Scan for the cell matching the given text and deliver its (X, Y) coordinate at center. 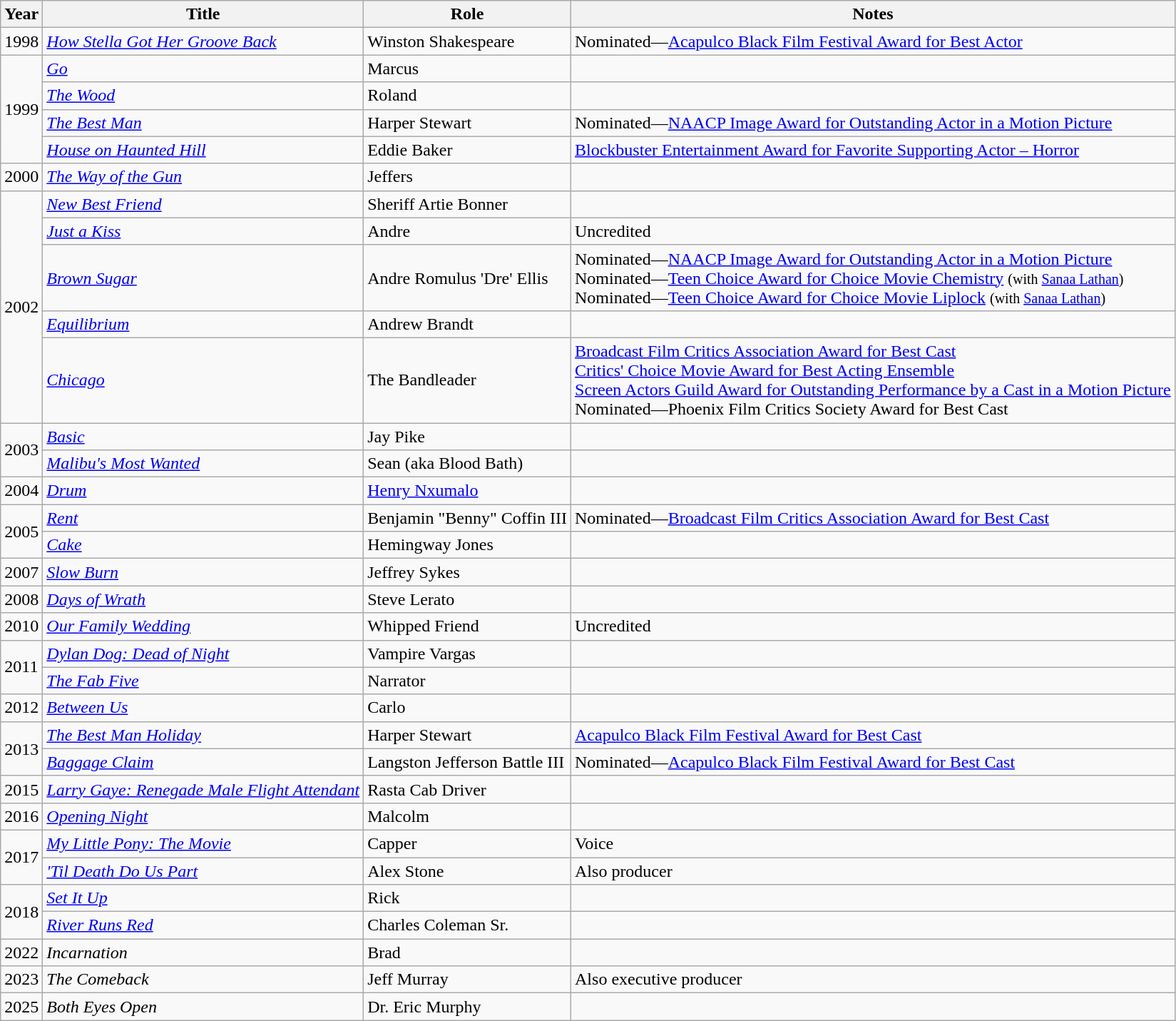
2002 (21, 307)
Acapulco Black Film Festival Award for Best Cast (873, 735)
The Wood (203, 96)
Just a Kiss (203, 231)
Jay Pike (468, 436)
2025 (21, 1007)
2010 (21, 626)
New Best Friend (203, 204)
Equilibrium (203, 324)
The Best Man Holiday (203, 735)
Voice (873, 843)
Sean (aka Blood Bath) (468, 464)
Eddie Baker (468, 150)
1999 (21, 109)
Hemingway Jones (468, 545)
Basic (203, 436)
2015 (21, 789)
2007 (21, 572)
Andre Romulus 'Dre' Ellis (468, 278)
Title (203, 14)
2018 (21, 912)
Benjamin "Benny" Coffin III (468, 518)
Carlo (468, 708)
Andre (468, 231)
Winston Shakespeare (468, 41)
2005 (21, 532)
The Comeback (203, 980)
Jeff Murray (468, 980)
Vampire Vargas (468, 654)
2012 (21, 708)
2008 (21, 599)
Baggage Claim (203, 762)
Charles Coleman Sr. (468, 925)
Alex Stone (468, 871)
The Fab Five (203, 681)
Roland (468, 96)
Malibu's Most Wanted (203, 464)
Notes (873, 14)
Drum (203, 491)
House on Haunted Hill (203, 150)
Rent (203, 518)
2023 (21, 980)
My Little Pony: The Movie (203, 843)
1998 (21, 41)
Brown Sugar (203, 278)
Set It Up (203, 898)
2013 (21, 748)
2016 (21, 816)
The Way of the Gun (203, 177)
Role (468, 14)
Rick (468, 898)
Our Family Wedding (203, 626)
Narrator (468, 681)
2017 (21, 857)
Marcus (468, 68)
'Til Death Do Us Part (203, 871)
Malcolm (468, 816)
Cake (203, 545)
Year (21, 14)
Slow Burn (203, 572)
Brad (468, 953)
2003 (21, 449)
Nominated—NAACP Image Award for Outstanding Actor in a Motion Picture (873, 123)
Langston Jefferson Battle III (468, 762)
Go (203, 68)
How Stella Got Her Groove Back (203, 41)
Also producer (873, 871)
Larry Gaye: Renegade Male Flight Attendant (203, 789)
Jeffrey Sykes (468, 572)
Capper (468, 843)
Sheriff Artie Bonner (468, 204)
2004 (21, 491)
Nominated—Acapulco Black Film Festival Award for Best Cast (873, 762)
Rasta Cab Driver (468, 789)
Chicago (203, 380)
Dylan Dog: Dead of Night (203, 654)
River Runs Red (203, 925)
Jeffers (468, 177)
Incarnation (203, 953)
The Bandleader (468, 380)
The Best Man (203, 123)
Andrew Brandt (468, 324)
2000 (21, 177)
Opening Night (203, 816)
Days of Wrath (203, 599)
Nominated—Acapulco Black Film Festival Award for Best Actor (873, 41)
Steve Lerato (468, 599)
Whipped Friend (468, 626)
Blockbuster Entertainment Award for Favorite Supporting Actor – Horror (873, 150)
Henry Nxumalo (468, 491)
Between Us (203, 708)
2022 (21, 953)
Both Eyes Open (203, 1007)
Dr. Eric Murphy (468, 1007)
Also executive producer (873, 980)
2011 (21, 667)
Nominated—Broadcast Film Critics Association Award for Best Cast (873, 518)
